Scan for the cell matching the given text and deliver its (x, y) coordinate at center. 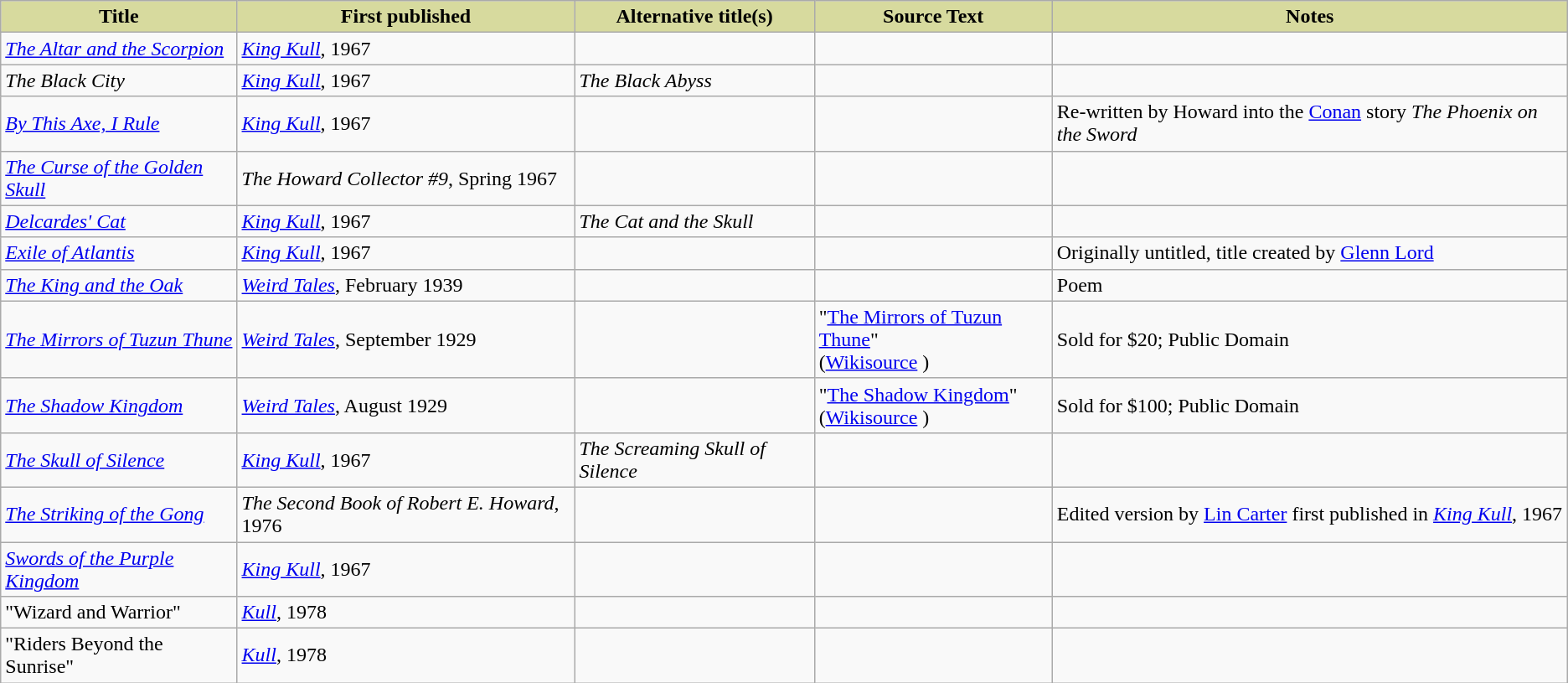
The Skull of Silence (119, 459)
The Striking of the Gong (119, 515)
Edited version by Lin Carter first published in King Kull, 1967 (1310, 515)
The Curse of the Golden Skull (119, 178)
By This Axe, I Rule (119, 124)
Delcardes' Cat (119, 221)
Title (119, 17)
The Black City (119, 80)
The Screaming Skull of Silence (694, 459)
Alternative title(s) (694, 17)
The Altar and the Scorpion (119, 49)
Sold for $20; Public Domain (1310, 339)
Re-written by Howard into the Conan story The Phoenix on the Sword (1310, 124)
The Mirrors of Tuzun Thune (119, 339)
Swords of the Purple Kingdom (119, 568)
The Second Book of Robert E. Howard, 1976 (405, 515)
The Howard Collector #9, Spring 1967 (405, 178)
"The Shadow Kingdom" (Wikisource ) (933, 406)
Originally untitled, title created by Glenn Lord (1310, 253)
The Shadow Kingdom (119, 406)
"Riders Beyond the Sunrise" (119, 655)
Notes (1310, 17)
First published (405, 17)
Source Text (933, 17)
"The Mirrors of Tuzun Thune" (Wikisource ) (933, 339)
The Black Abyss (694, 80)
Sold for $100; Public Domain (1310, 406)
Exile of Atlantis (119, 253)
Poem (1310, 285)
The King and the Oak (119, 285)
Weird Tales, August 1929 (405, 406)
"Wizard and Warrior" (119, 613)
Weird Tales, September 1929 (405, 339)
The Cat and the Skull (694, 221)
Weird Tales, February 1939 (405, 285)
